From the cell containing the given text, extract its center point as [x, y] coordinate. 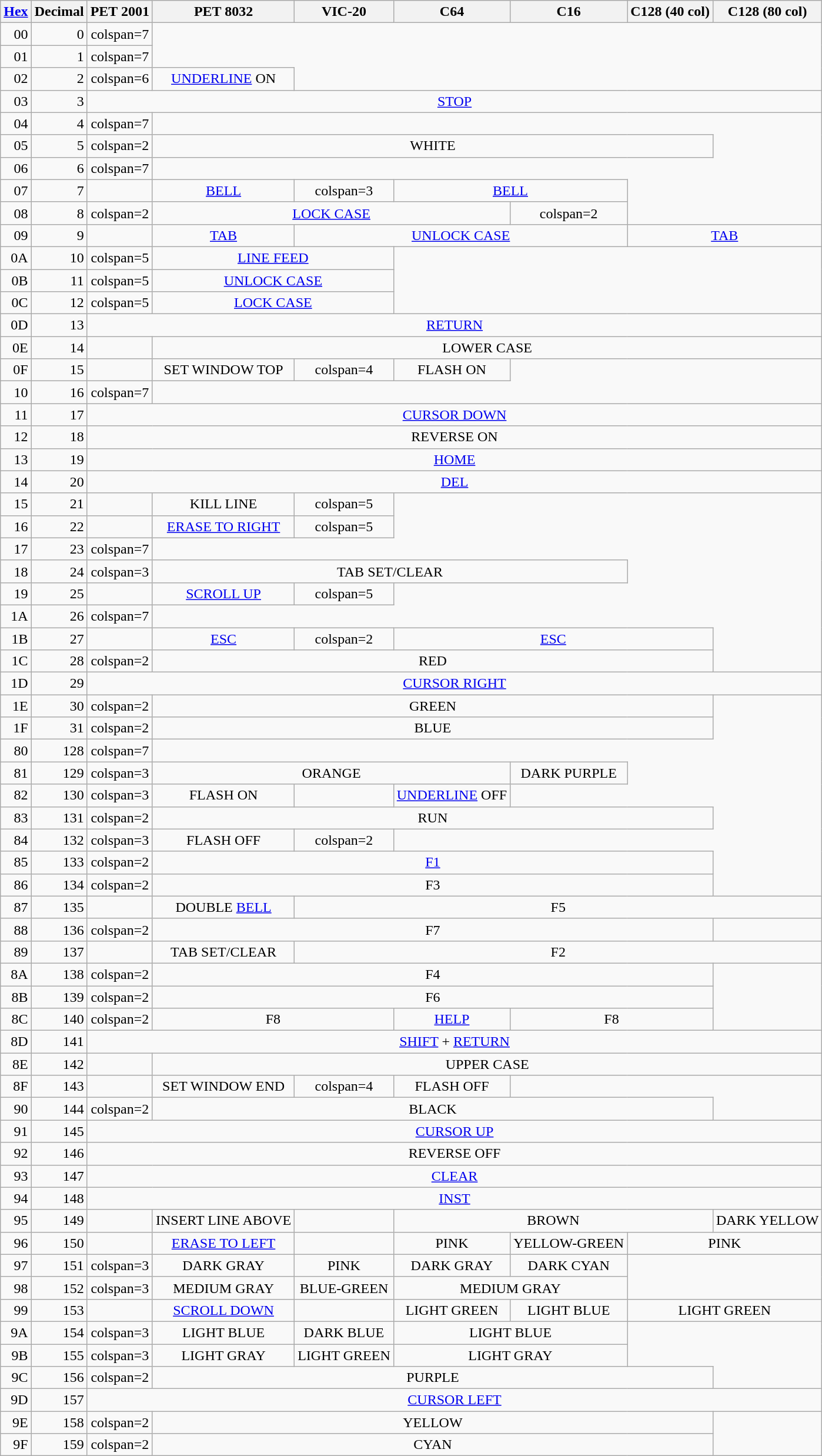
28 [59, 661]
140 [59, 1019]
F5 [559, 907]
C16 [569, 12]
8 [59, 213]
143 [59, 1087]
133 [59, 862]
5 [59, 146]
138 [59, 974]
00 [16, 34]
C128 (80 col) [767, 12]
1 [59, 56]
24 [59, 571]
129 [59, 773]
8A [16, 974]
8D [16, 1042]
4 [59, 124]
99 [16, 1310]
SCROLL UP [223, 594]
83 [16, 818]
2 [59, 79]
1B [16, 638]
0F [16, 370]
08 [16, 213]
146 [59, 1154]
9F [16, 1445]
RED [433, 661]
156 [59, 1378]
1A [16, 616]
149 [59, 1221]
KILL LINE [223, 504]
131 [59, 818]
9B [16, 1355]
ORANGE [331, 773]
136 [59, 929]
DARK CYAN [569, 1265]
F3 [433, 885]
09 [16, 235]
1E [16, 706]
81 [16, 773]
31 [59, 728]
LINE FEED [273, 258]
132 [59, 840]
142 [59, 1064]
84 [16, 840]
87 [16, 907]
0D [16, 325]
02 [16, 79]
88 [16, 929]
C64 [452, 12]
0E [16, 348]
PET 2001 [120, 12]
137 [59, 952]
STOP [455, 101]
157 [59, 1400]
23 [59, 549]
144 [59, 1109]
150 [59, 1243]
VIC-20 [345, 12]
9 [59, 235]
Hex [16, 12]
REVERSE OFF [455, 1154]
145 [59, 1131]
DEL [455, 482]
134 [59, 885]
98 [16, 1288]
HOME [455, 459]
SCROLL DOWN [223, 1310]
YELLOW [433, 1422]
6 [59, 168]
96 [16, 1243]
1C [16, 661]
RETURN [455, 325]
27 [59, 638]
INST [455, 1198]
151 [59, 1265]
25 [59, 594]
0B [16, 281]
LOWER CASE [487, 348]
04 [16, 124]
BLUE [433, 728]
21 [59, 504]
DARK YELLOW [767, 1221]
0A [16, 258]
128 [59, 751]
PURPLE [433, 1378]
REVERSE ON [455, 437]
WHITE [433, 146]
9D [16, 1400]
154 [59, 1332]
DARK BLUE [345, 1332]
03 [16, 101]
155 [59, 1355]
1F [16, 728]
RUN [433, 818]
07 [16, 191]
8C [16, 1019]
CLEAR [455, 1176]
HELP [452, 1019]
8B [16, 997]
F2 [559, 952]
F6 [433, 997]
GREEN [433, 706]
8F [16, 1087]
89 [16, 952]
29 [59, 684]
159 [59, 1445]
CYAN [433, 1445]
9E [16, 1422]
DOUBLE BELL [223, 907]
26 [59, 616]
INSERT LINE ABOVE [223, 1221]
1D [16, 684]
UNDERLINE OFF [452, 795]
94 [16, 1198]
C128 (40 col) [670, 12]
CURSOR RIGHT [455, 684]
7 [59, 191]
06 [16, 168]
22 [59, 527]
97 [16, 1265]
ERASE TO LEFT [223, 1243]
85 [16, 862]
135 [59, 907]
SET WINDOW END [223, 1087]
BROWN [553, 1221]
20 [59, 482]
F4 [433, 974]
0 [59, 34]
9A [16, 1332]
82 [16, 795]
147 [59, 1176]
CURSOR LEFT [455, 1400]
Decimal [59, 12]
05 [16, 146]
80 [16, 751]
BLACK [433, 1109]
0C [16, 303]
152 [59, 1288]
30 [59, 706]
ERASE TO RIGHT [223, 527]
9C [16, 1378]
86 [16, 885]
CURSOR DOWN [455, 415]
3 [59, 101]
PET 8032 [223, 12]
141 [59, 1042]
F1 [433, 862]
SET WINDOW TOP [223, 370]
YELLOW-GREEN [569, 1243]
SHIFT + RETURN [455, 1042]
BLUE-GREEN [345, 1288]
92 [16, 1154]
CURSOR UP [455, 1131]
130 [59, 795]
UPPER CASE [487, 1064]
DARK PURPLE [569, 773]
139 [59, 997]
91 [16, 1131]
148 [59, 1198]
F7 [433, 929]
153 [59, 1310]
01 [16, 56]
UNDERLINE ON [223, 79]
90 [16, 1109]
93 [16, 1176]
158 [59, 1422]
colspan=6 [120, 79]
8E [16, 1064]
95 [16, 1221]
